From the cell containing the given text, extract its center point as [X, Y] coordinate. 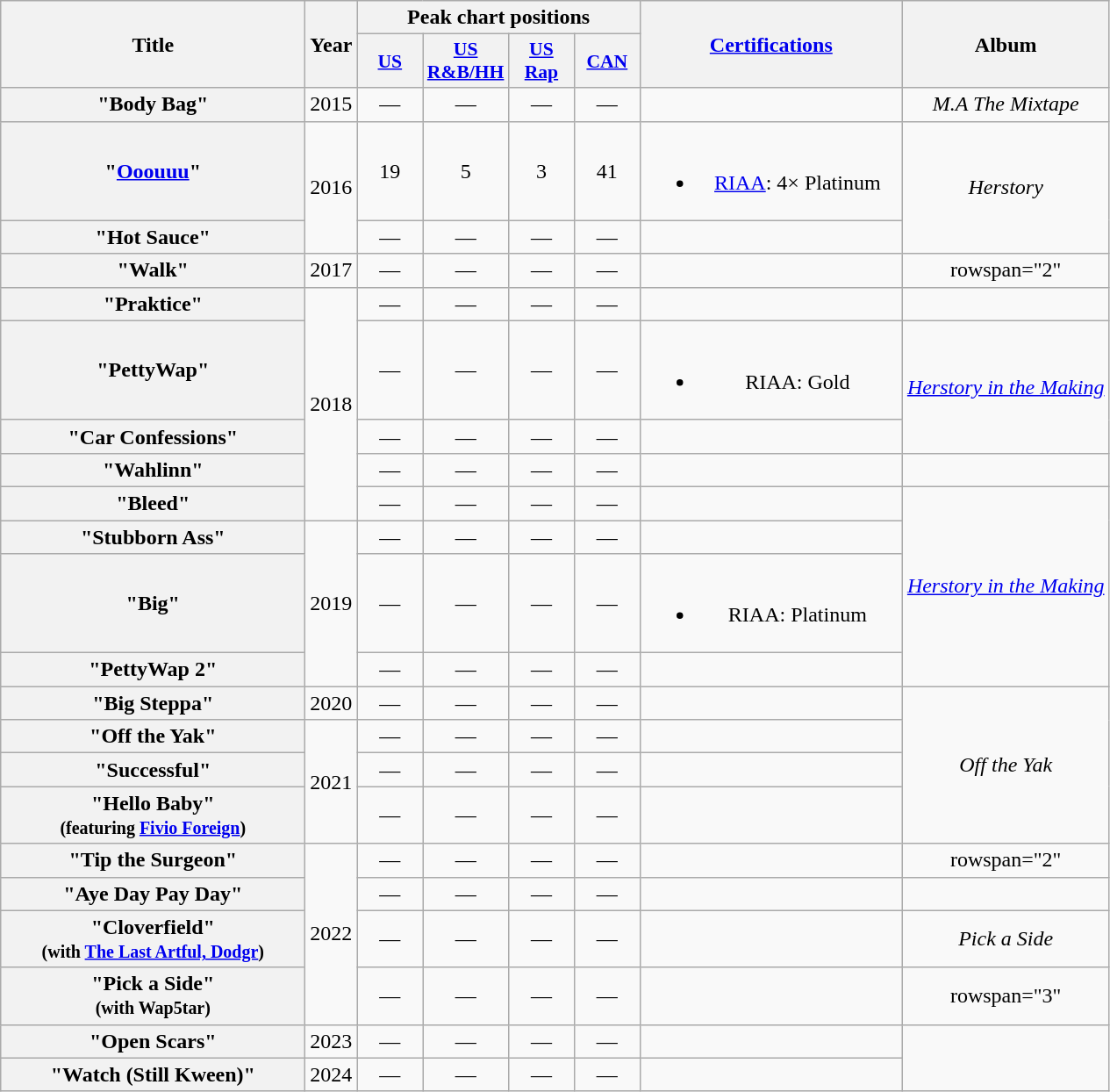
"Stubborn Ass" [153, 536]
Title [153, 44]
"Walk" [153, 270]
2016 [332, 188]
"Pick a Side"(with Wap5tar) [153, 995]
RIAA: Gold [770, 370]
"Hot Sauce" [153, 237]
"Body Bag" [153, 104]
US [390, 61]
2017 [332, 270]
"Bleed" [153, 503]
"Hello Baby"(featuring Fivio Foreign) [153, 815]
"Cloverfield"(with The Last Artful, Dodgr) [153, 939]
Peak chart positions [498, 18]
RIAA: 4× Platinum [770, 170]
"Big" [153, 604]
"Wahlinn" [153, 470]
"PettyWap 2" [153, 670]
2024 [332, 1074]
"Tip the Surgeon" [153, 860]
2019 [332, 602]
3 [541, 170]
"Praktice" [153, 304]
"Big Steppa" [153, 703]
"Watch (Still Kween)" [153, 1074]
Year [332, 44]
Album [1006, 44]
"Car Confessions" [153, 436]
2023 [332, 1041]
2020 [332, 703]
rowspan="3" [1006, 995]
2015 [332, 104]
RIAA: Platinum [770, 604]
Off the Yak [1006, 765]
US R&B/HH [466, 61]
5 [466, 170]
US Rap [541, 61]
2021 [332, 781]
"Successful" [153, 770]
Pick a Side [1006, 939]
Herstory [1006, 188]
"Open Scars" [153, 1041]
19 [390, 170]
"Aye Day Pay Day" [153, 894]
"PettyWap" [153, 370]
M.A The Mixtape [1006, 104]
2022 [332, 934]
Certifications [770, 44]
"Off the Yak" [153, 736]
CAN [607, 61]
41 [607, 170]
2018 [332, 404]
"Ooouuu" [153, 170]
